Search for the cell housing the specified text and yield its (x, y) center coordinate. 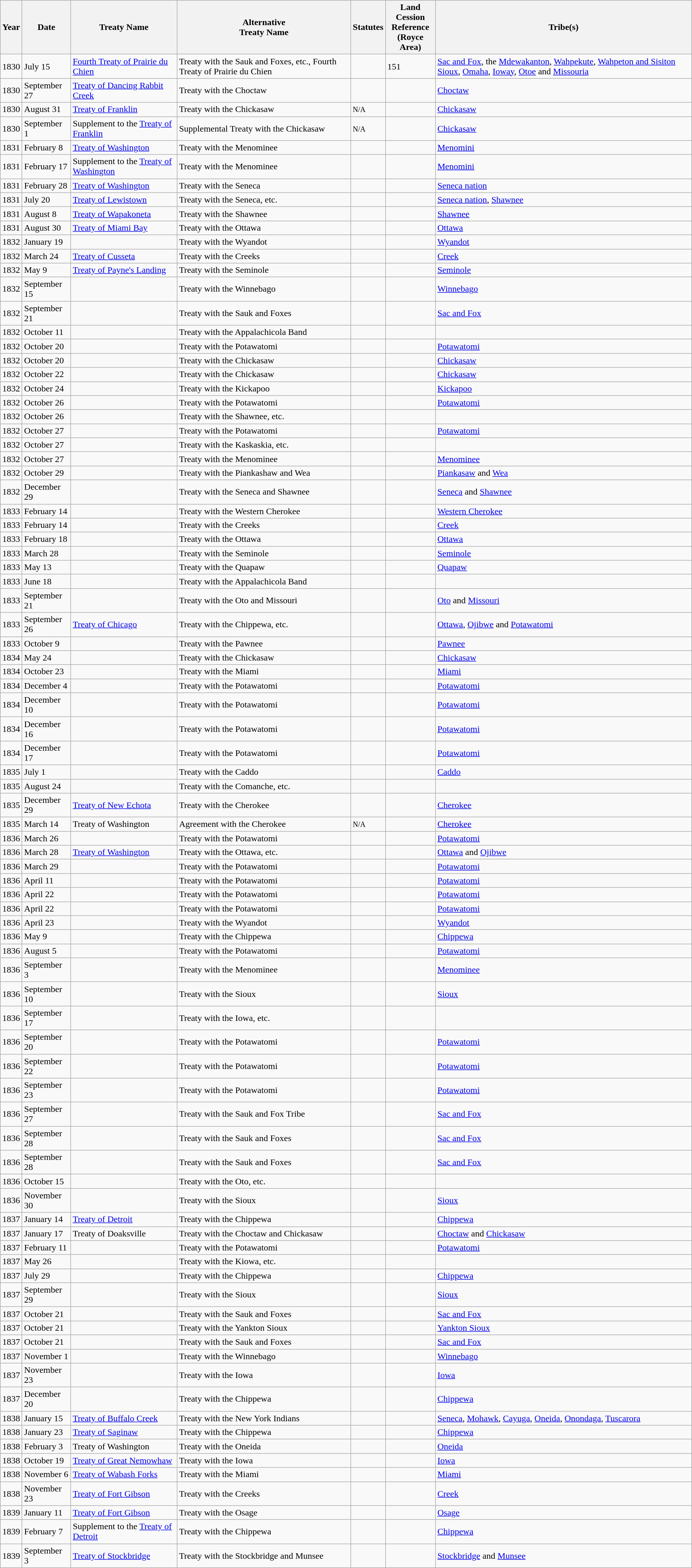
Treaty with the Seneca (264, 186)
February 17 (47, 166)
Supplement to the Treaty of Washington (124, 166)
Treaty of Miami Bay (124, 228)
Treaty of Payne's Landing (124, 270)
January 15 (47, 1418)
January 23 (47, 1432)
Treaty with the Caddo (264, 772)
July 15 (47, 67)
Treaty of Franklin (124, 109)
Ottawa, Ojibwe and Potawatomi (564, 625)
April 23 (47, 923)
Seneca nation (564, 186)
Treaty with the Osage (264, 1513)
Treaty of Chicago (124, 625)
September 20 (47, 1042)
February 8 (47, 147)
Supplement to the Treaty of Franklin (124, 129)
May 26 (47, 1262)
December 20 (47, 1399)
January 17 (47, 1233)
August 30 (47, 228)
October 9 (47, 644)
December 10 (47, 705)
Oneida (564, 1446)
Treaty with the Chippewa, etc. (264, 625)
Treaty Name (124, 27)
Agreement with the Cherokee (264, 824)
Treaty with the Oto and Missouri (264, 600)
Treaty with the Cherokee (264, 805)
Treaty of Great Nemowhaw (124, 1460)
Treaty with the Kickapoo (264, 388)
September 22 (47, 1066)
Statutes (368, 27)
October 22 (47, 374)
Treaty of Wapakoneta (124, 214)
September 15 (47, 289)
September 23 (47, 1090)
Treaty with the Yankton Sioux (264, 1328)
Treaty with the Stockbridge and Munsee (264, 1555)
October 11 (47, 332)
Treaty with the Kiowa, etc. (264, 1262)
Oto and Missouri (564, 600)
July 29 (47, 1276)
Choctaw (564, 90)
Treaty with the New York Indians (264, 1418)
Shawnee (564, 214)
Year (11, 27)
September 29 (47, 1294)
November 30 (47, 1201)
Treaty of Lewistown (124, 200)
April 11 (47, 880)
Treaty with the Shawnee, etc. (264, 417)
February 18 (47, 539)
Fourth Treaty of Prairie du Chien (124, 67)
Kickapoo (564, 388)
January 11 (47, 1513)
Piankasaw and Wea (564, 473)
Supplemental Treaty with the Chickasaw (264, 129)
September 26 (47, 625)
February 3 (47, 1446)
February 11 (47, 1248)
March 14 (47, 824)
December 17 (47, 753)
September 1 (47, 129)
Treaty with the Choctaw and Chickasaw (264, 1233)
Treaty with the Seneca, etc. (264, 200)
September 10 (47, 994)
Treaty of New Echota (124, 805)
Ottawa and Ojibwe (564, 852)
October 19 (47, 1460)
Quapaw (564, 567)
Treaty with the Iowa, etc. (264, 1018)
Treaty of Doaksville (124, 1233)
Treaty of Saginaw (124, 1432)
Treaty with the Comanche, etc. (264, 786)
October 24 (47, 388)
August 8 (47, 214)
Tribe(s) (564, 27)
Treaty with the Ottawa, etc. (264, 852)
Treaty of Cusseta (124, 256)
June 18 (47, 581)
March 26 (47, 838)
Treaty with the Piankashaw and Wea (264, 473)
January 14 (47, 1219)
Treaty of Buffalo Creek (124, 1418)
July 20 (47, 200)
Seneca nation, Shawnee (564, 200)
Yankton Sioux (564, 1328)
Treaty with the Pawnee (264, 644)
Treaty with the Kaskaskia, etc. (264, 445)
November 6 (47, 1474)
September 17 (47, 1018)
Treaty with the Choctaw (264, 90)
May 24 (47, 658)
Treaty with the Quapaw (264, 567)
February 28 (47, 186)
Treaty with the Sauk and Fox Tribe (264, 1114)
Treaty of Wabash Forks (124, 1474)
Pawnee (564, 644)
March 24 (47, 256)
October 23 (47, 672)
November 1 (47, 1356)
Treaty of Detroit (124, 1219)
July 1 (47, 772)
January 19 (47, 242)
Land CessionReference(Royce Area) (410, 27)
Treaty with the Oto, etc. (264, 1181)
February 7 (47, 1532)
Treaty of Dancing Rabbit Creek (124, 90)
Treaty with the Shawnee (264, 214)
Caddo (564, 772)
Stockbridge and Munsee (564, 1555)
December 16 (47, 729)
Treaty of Stockbridge (124, 1555)
Treaty with the Seneca and Shawnee (264, 492)
Supplement to the Treaty of Detroit (124, 1532)
AlternativeTreaty Name (264, 27)
December 4 (47, 686)
Date (47, 27)
May 13 (47, 567)
March 29 (47, 866)
Osage (564, 1513)
Treaty with the Sauk and Foxes, etc., Fourth Treaty of Prairie du Chien (264, 67)
Seneca and Shawnee (564, 492)
151 (410, 67)
Sac and Fox, the Mdewakanton, Wahpekute, Wahpeton and Sisiton Sioux, Omaha, Ioway, Otoe and Missouria (564, 67)
Western Cherokee (564, 511)
Seneca, Mohawk, Cayuga, Oneida, Onondaga, Tuscarora (564, 1418)
August 24 (47, 786)
Treaty with the Oneida (264, 1446)
August 31 (47, 109)
October 15 (47, 1181)
Choctaw and Chickasaw (564, 1233)
October 29 (47, 473)
August 5 (47, 951)
Treaty with the Western Cherokee (264, 511)
